Find where the given text appears and provide that cell's center as (x, y) coordinate. 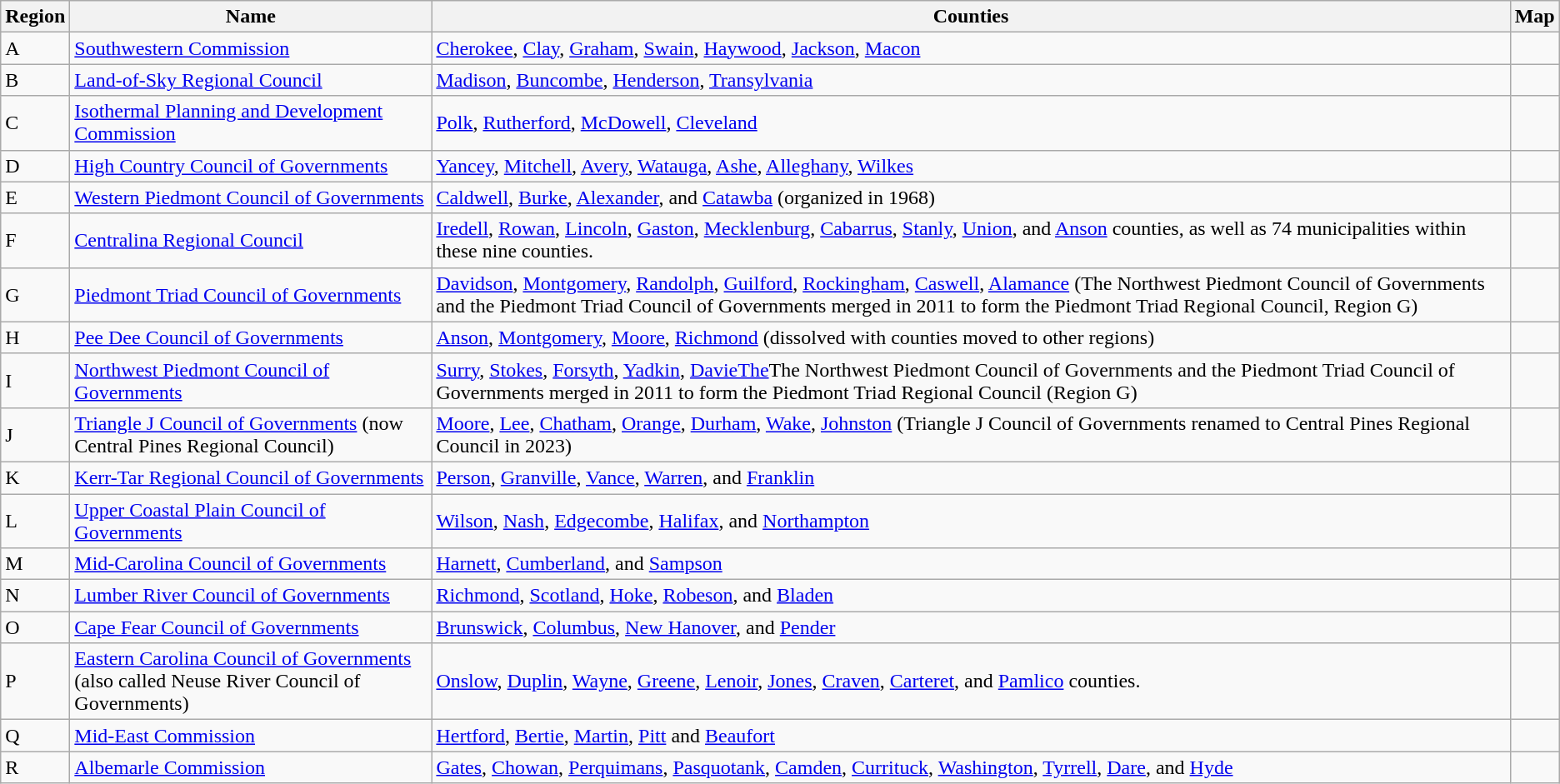
D (35, 166)
Mid-Carolina Council of Governments (251, 564)
Southwestern Commission (251, 48)
Land-of-Sky Regional Council (251, 80)
Yancey, Mitchell, Avery, Watauga, Ashe, Alleghany, Wilkes (971, 166)
N (35, 596)
Polk, Rutherford, McDowell, Cleveland (971, 123)
Anson, Montgomery, Moore, Richmond (dissolved with counties moved to other regions) (971, 337)
Western Piedmont Council of Governments (251, 197)
Piedmont Triad Council of Governments (251, 295)
High Country Council of Governments (251, 166)
Centralina Regional Council (251, 240)
Gates, Chowan, Perquimans, Pasquotank, Camden, Currituck, Washington, Tyrrell, Dare, and Hyde (971, 767)
B (35, 80)
Cherokee, Clay, Graham, Swain, Haywood, Jackson, Macon (971, 48)
L (35, 520)
E (35, 197)
G (35, 295)
P (35, 682)
Brunswick, Columbus, New Hanover, and Pender (971, 627)
A (35, 48)
J (35, 435)
M (35, 564)
C (35, 123)
Triangle J Council of Governments (now Central Pines Regional Council) (251, 435)
Kerr-Tar Regional Council of Governments (251, 477)
Caldwell, Burke, Alexander, and Catawba (organized in 1968) (971, 197)
Isothermal Planning and Development Commission (251, 123)
Region (35, 17)
Richmond, Scotland, Hoke, Robeson, and Bladen (971, 596)
Cape Fear Council of Governments (251, 627)
Albemarle Commission (251, 767)
K (35, 477)
Map (1535, 17)
Wilson, Nash, Edgecombe, Halifax, and Northampton (971, 520)
I (35, 380)
Upper Coastal Plain Council of Governments (251, 520)
Moore, Lee, Chatham, Orange, Durham, Wake, Johnston (Triangle J Council of Governments renamed to Central Pines Regional Council in 2023) (971, 435)
Hertford, Bertie, Martin, Pitt and Beaufort (971, 736)
F (35, 240)
Pee Dee Council of Governments (251, 337)
Lumber River Council of Governments (251, 596)
H (35, 337)
Eastern Carolina Council of Governments(also called Neuse River Council of Governments) (251, 682)
Name (251, 17)
Q (35, 736)
Mid-East Commission (251, 736)
Northwest Piedmont Council of Governments (251, 380)
Harnett, Cumberland, and Sampson (971, 564)
R (35, 767)
Iredell, Rowan, Lincoln, Gaston, Mecklenburg, Cabarrus, Stanly, Union, and Anson counties, as well as 74 municipalities within these nine counties. (971, 240)
O (35, 627)
Madison, Buncombe, Henderson, Transylvania (971, 80)
Onslow, Duplin, Wayne, Greene, Lenoir, Jones, Craven, Carteret, and Pamlico counties. (971, 682)
Person, Granville, Vance, Warren, and Franklin (971, 477)
Counties (971, 17)
